Determine the [X, Y] coordinate at the center of the cell enclosing the given text.  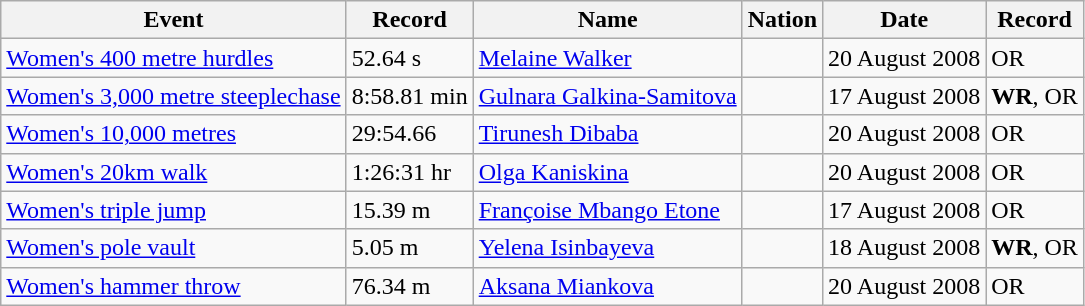
18 August 2008 [904, 248]
Melaine Walker [608, 58]
Date [904, 20]
29:54.66 [410, 134]
1:26:31 hr [410, 172]
Women's 10,000 metres [174, 134]
Women's 20km walk [174, 172]
Françoise Mbango Etone [608, 210]
Women's 400 metre hurdles [174, 58]
Olga Kaniskina [608, 172]
Women's pole vault [174, 248]
5.05 m [410, 248]
Women's triple jump [174, 210]
Women's hammer throw [174, 286]
Name [608, 20]
Tirunesh Dibaba [608, 134]
15.39 m [410, 210]
Gulnara Galkina-Samitova [608, 96]
76.34 m [410, 286]
Aksana Miankova [608, 286]
Event [174, 20]
Women's 3,000 metre steeplechase [174, 96]
Nation [782, 20]
Yelena Isinbayeva [608, 248]
8:58.81 min [410, 96]
52.64 s [410, 58]
